Locate the cell with the specified text and output its (x, y) center coordinate. 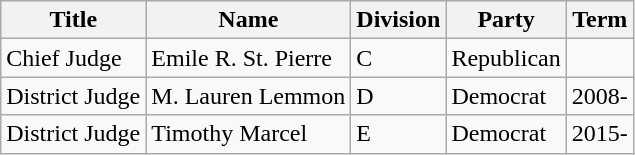
C (398, 58)
D (398, 96)
Timothy Marcel (248, 134)
Party (506, 20)
Emile R. St. Pierre (248, 58)
Chief Judge (74, 58)
2015- (600, 134)
Name (248, 20)
Division (398, 20)
Title (74, 20)
E (398, 134)
Republican (506, 58)
2008- (600, 96)
Term (600, 20)
M. Lauren Lemmon (248, 96)
